Determine the [X, Y] coordinate at the center of the cell enclosing the given text.  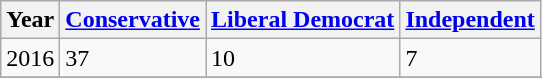
37 [133, 58]
2016 [30, 58]
7 [470, 58]
Conservative [133, 20]
Liberal Democrat [303, 20]
Independent [470, 20]
Year [30, 20]
10 [303, 58]
